Scan for the cell matching the given text and deliver its [X, Y] coordinate at center. 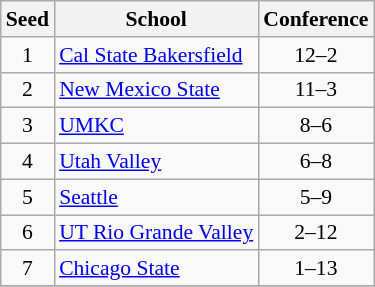
6 [28, 233]
UMKC [156, 126]
2 [28, 90]
Chicago State [156, 269]
New Mexico State [156, 90]
1–13 [316, 269]
8–6 [316, 126]
5–9 [316, 197]
Seed [28, 19]
4 [28, 162]
11–3 [316, 90]
UT Rio Grande Valley [156, 233]
5 [28, 197]
2–12 [316, 233]
7 [28, 269]
School [156, 19]
Cal State Bakersfield [156, 55]
Utah Valley [156, 162]
12–2 [316, 55]
1 [28, 55]
Conference [316, 19]
6–8 [316, 162]
3 [28, 126]
Seattle [156, 197]
